Identify which cell holds the provided text, then report its (x, y) central coordinate. 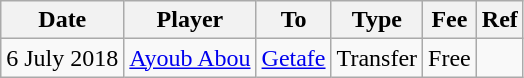
Ref (500, 20)
6 July 2018 (62, 58)
Type (377, 20)
Player (190, 20)
Date (62, 20)
Fee (450, 20)
Free (450, 58)
Transfer (377, 58)
Ayoub Abou (190, 58)
Getafe (294, 58)
To (294, 20)
